Find where the given text appears and provide that cell's center as [x, y] coordinate. 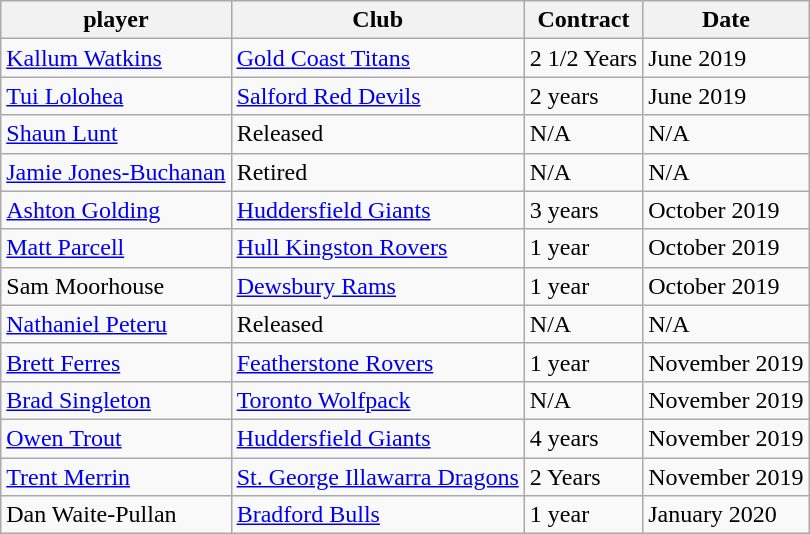
Retired [378, 172]
3 years [583, 210]
2 years [583, 96]
Jamie Jones-Buchanan [116, 172]
Toronto Wolfpack [378, 400]
2 1/2 Years [583, 58]
Brad Singleton [116, 400]
Shaun Lunt [116, 134]
Dewsbury Rams [378, 286]
Club [378, 20]
Featherstone Rovers [378, 362]
January 2020 [726, 515]
Dan Waite-Pullan [116, 515]
2 Years [583, 477]
St. George Illawarra Dragons [378, 477]
Ashton Golding [116, 210]
player [116, 20]
Salford Red Devils [378, 96]
Nathaniel Peteru [116, 324]
Gold Coast Titans [378, 58]
Hull Kingston Rovers [378, 248]
Trent Merrin [116, 477]
4 years [583, 438]
Date [726, 20]
Matt Parcell [116, 248]
Kallum Watkins [116, 58]
Bradford Bulls [378, 515]
Tui Lolohea [116, 96]
Brett Ferres [116, 362]
Owen Trout [116, 438]
Sam Moorhouse [116, 286]
Contract [583, 20]
